Provide the (X, Y) coordinate of the cell's center where the given text is located.  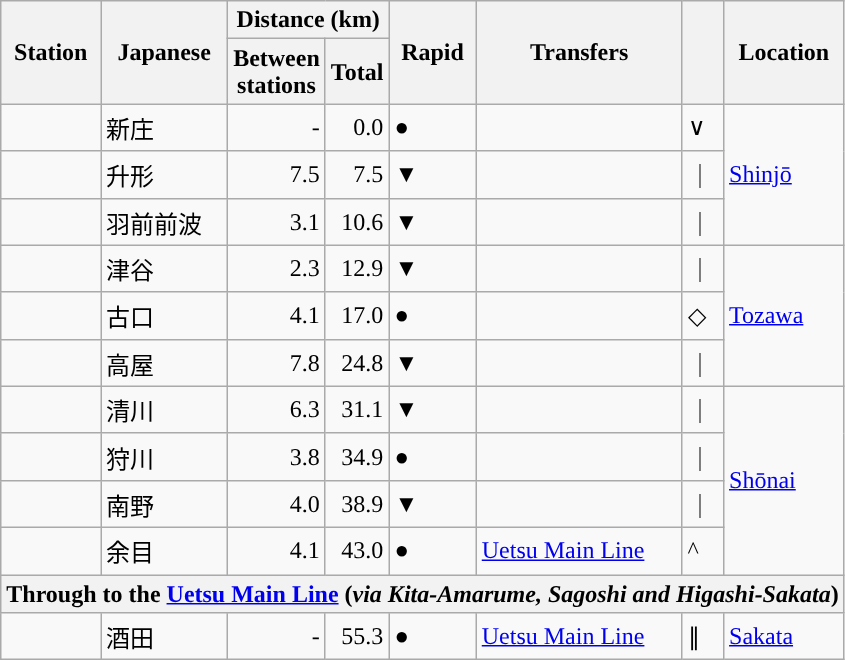
Shinjō (784, 174)
Transfers (579, 52)
Japanese (164, 52)
Rapid (432, 52)
羽前前波 (164, 222)
38.9 (357, 504)
酒田 (164, 636)
◇ (703, 316)
10.6 (357, 222)
新庄 (164, 128)
狩川 (164, 456)
余目 (164, 550)
升形 (164, 174)
24.8 (357, 362)
南野 (164, 504)
Through to the Uetsu Main Line (via Kita-Amarume, Sagoshi and Higashi-Sakata) (422, 593)
∨ (703, 128)
清川 (164, 410)
6.3 (277, 410)
Station (51, 52)
Sakata (784, 636)
Total (357, 72)
Location (784, 52)
Distance (km) (308, 20)
Shōnai (784, 480)
17.0 (357, 316)
55.3 (357, 636)
Tozawa (784, 316)
古口 (164, 316)
津谷 (164, 268)
43.0 (357, 550)
31.1 (357, 410)
3.1 (277, 222)
∥ (703, 636)
3.8 (277, 456)
高屋 (164, 362)
12.9 (357, 268)
2.3 (277, 268)
^ (703, 550)
0.0 (357, 128)
4.0 (277, 504)
7.8 (277, 362)
Betweenstations (277, 72)
34.9 (357, 456)
